Locate the cell with the specified text and output its (x, y) center coordinate. 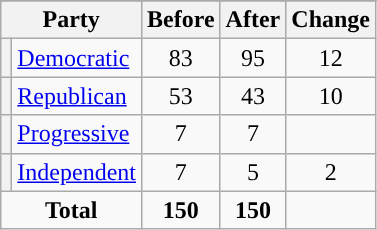
Change (331, 20)
5 (253, 172)
After (253, 20)
Before (180, 20)
2 (331, 172)
83 (180, 58)
Total (72, 210)
10 (331, 96)
12 (331, 58)
Republican (77, 96)
Party (72, 20)
95 (253, 58)
Progressive (77, 134)
53 (180, 96)
43 (253, 96)
Independent (77, 172)
Democratic (77, 58)
